From the cell containing the given text, extract its center point as (x, y) coordinate. 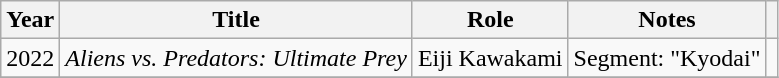
Aliens vs. Predators: Ultimate Prey (236, 58)
Segment: "Kyodai" (667, 58)
Notes (667, 20)
2022 (30, 58)
Role (490, 20)
Year (30, 20)
Eiji Kawakami (490, 58)
Title (236, 20)
